Locate the cell with the specified text and output its [X, Y] center coordinate. 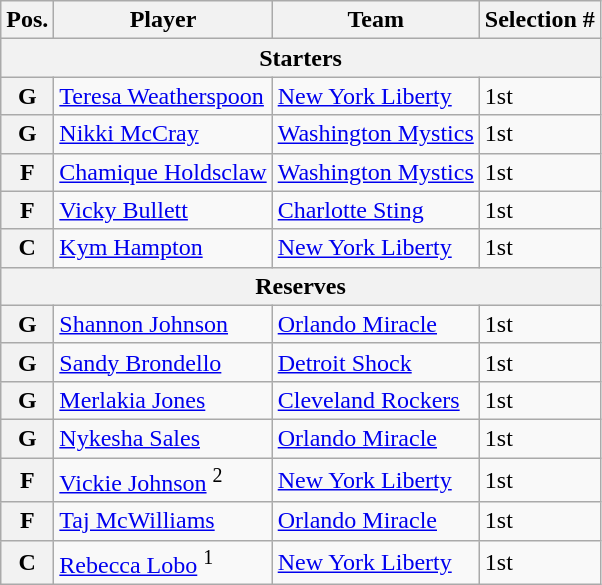
Shannon Johnson [163, 324]
Chamique Holdsclaw [163, 172]
Merlakia Jones [163, 400]
Detroit Shock [376, 362]
Selection # [540, 20]
Vicky Bullett [163, 210]
Starters [301, 58]
Teresa Weatherspoon [163, 96]
Kym Hampton [163, 248]
Nikki McCray [163, 134]
Player [163, 20]
Cleveland Rockers [376, 400]
Rebecca Lobo 1 [163, 562]
Nykesha Sales [163, 438]
Vickie Johnson 2 [163, 480]
Taj McWilliams [163, 521]
Charlotte Sting [376, 210]
Team [376, 20]
Pos. [28, 20]
Reserves [301, 286]
Sandy Brondello [163, 362]
